Detect which cell encompasses the target text, then output its [X, Y] center coordinate. 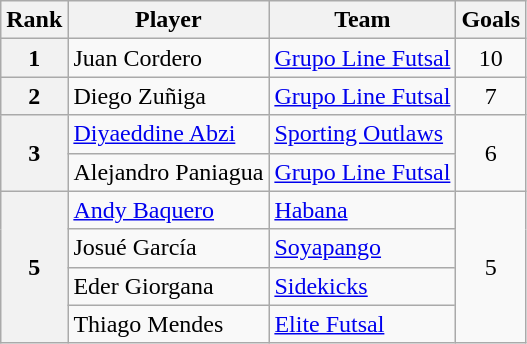
Josué García [168, 248]
Andy Baquero [168, 210]
Sporting Outlaws [362, 134]
Alejandro Paniagua [168, 172]
Elite Futsal [362, 324]
Sidekicks [362, 286]
Player [168, 20]
Habana [362, 210]
1 [34, 58]
Eder Giorgana [168, 286]
Juan Cordero [168, 58]
3 [34, 153]
10 [491, 58]
Diego Zuñiga [168, 96]
Thiago Mendes [168, 324]
7 [491, 96]
Team [362, 20]
2 [34, 96]
Goals [491, 20]
Rank [34, 20]
Soyapango [362, 248]
6 [491, 153]
Diyaeddine Abzi [168, 134]
